Extract the [x, y] coordinate from the center of the cell holding the provided text.  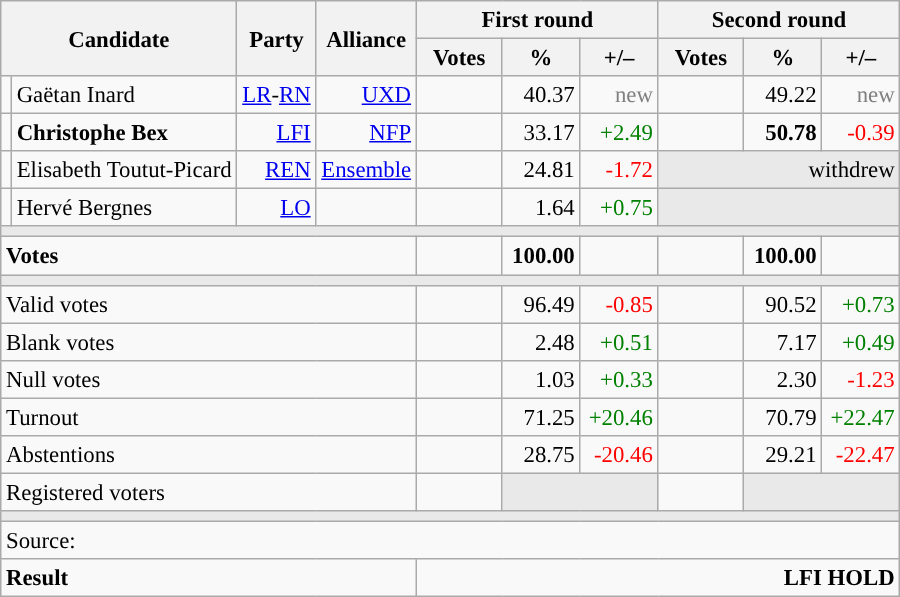
Blank votes [209, 342]
-0.85 [619, 304]
Valid votes [209, 304]
1.64 [541, 208]
-1.72 [619, 170]
Abstentions [209, 455]
29.21 [783, 455]
2.30 [783, 379]
Second round [779, 20]
Registered voters [209, 492]
Elisabeth Toutut-Picard [124, 170]
33.17 [541, 133]
90.52 [783, 304]
-1.23 [861, 379]
+0.75 [619, 208]
+22.47 [861, 417]
Null votes [209, 379]
Gaëtan Inard [124, 95]
Christophe Bex [124, 133]
7.17 [783, 342]
+0.49 [861, 342]
1.03 [541, 379]
+2.49 [619, 133]
UXD [366, 95]
NFP [366, 133]
-0.39 [861, 133]
Result [209, 578]
Source: [450, 540]
24.81 [541, 170]
Party [276, 38]
49.22 [783, 95]
Hervé Bergnes [124, 208]
-20.46 [619, 455]
40.37 [541, 95]
Ensemble [366, 170]
50.78 [783, 133]
96.49 [541, 304]
LFI [276, 133]
LR-RN [276, 95]
+20.46 [619, 417]
LFI HOLD [658, 578]
71.25 [541, 417]
Candidate [119, 38]
withdrew [779, 170]
28.75 [541, 455]
-22.47 [861, 455]
LO [276, 208]
Alliance [366, 38]
2.48 [541, 342]
+0.51 [619, 342]
REN [276, 170]
70.79 [783, 417]
+0.33 [619, 379]
+0.73 [861, 304]
Turnout [209, 417]
First round [537, 20]
